Return the (X, Y) coordinate for the center point of the cell that contains the specified text.  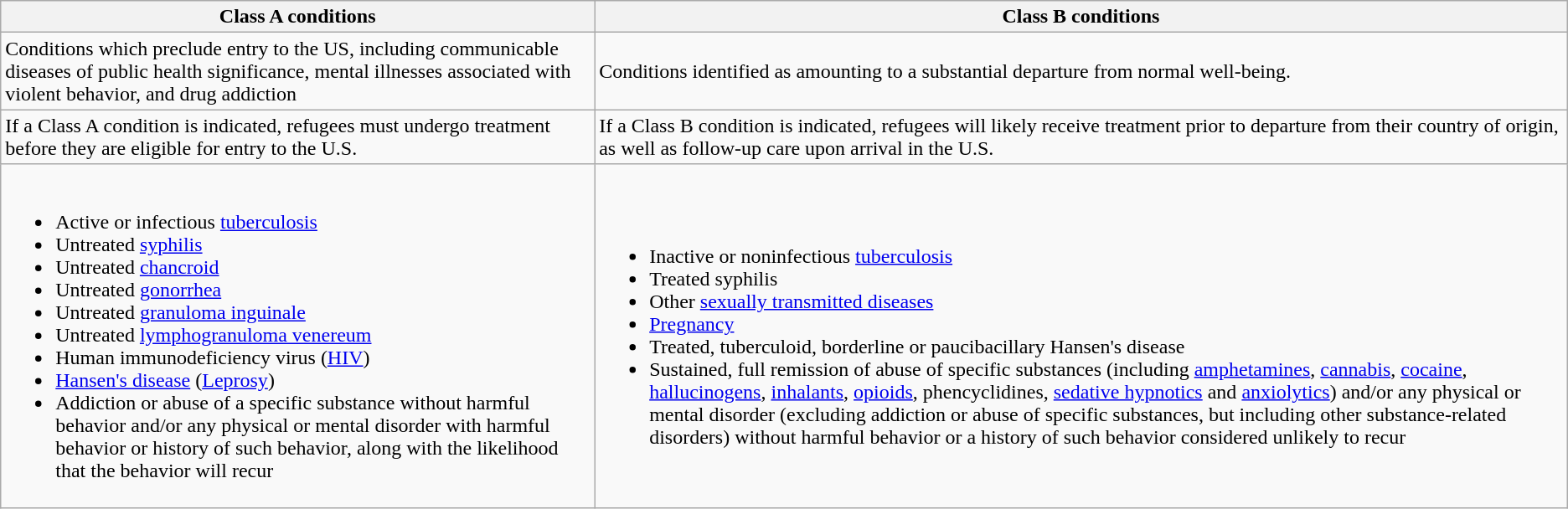
Class A conditions (298, 17)
If a Class A condition is indicated, refugees must undergo treatment before they are eligible for entry to the U.S. (298, 137)
Class B conditions (1081, 17)
Conditions identified as amounting to a substantial departure from normal well-being. (1081, 71)
